Provide the (x, y) coordinate of the cell's center where the given text is located.  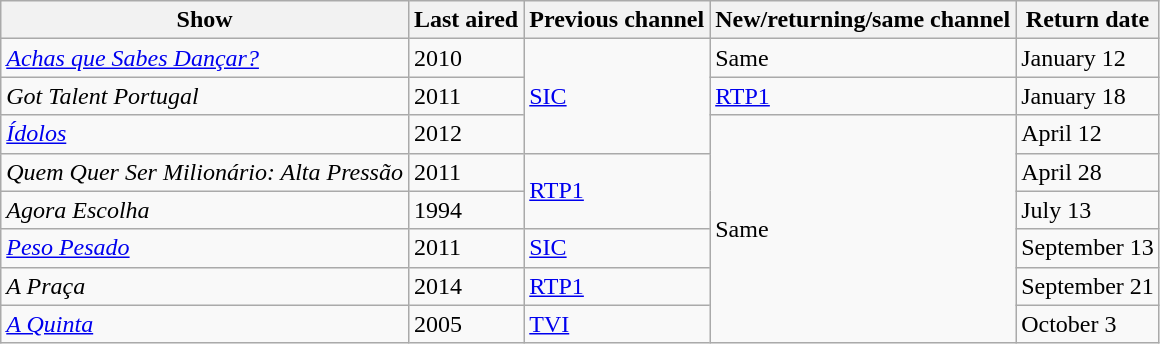
January 18 (1088, 96)
Got Talent Portugal (205, 96)
October 3 (1088, 324)
April 12 (1088, 134)
Agora Escolha (205, 210)
A Praça (205, 286)
New/returning/same channel (863, 20)
2014 (466, 286)
Last aired (466, 20)
September 21 (1088, 286)
Show (205, 20)
Peso Pesado (205, 248)
Ídolos (205, 134)
September 13 (1088, 248)
January 12 (1088, 58)
A Quinta (205, 324)
TVI (617, 324)
April 28 (1088, 172)
July 13 (1088, 210)
Previous channel (617, 20)
Quem Quer Ser Milionário: Alta Pressão (205, 172)
1994 (466, 210)
Achas que Sabes Dançar? (205, 58)
2005 (466, 324)
2012 (466, 134)
Return date (1088, 20)
2010 (466, 58)
